Identify which cell holds the provided text, then report its (x, y) central coordinate. 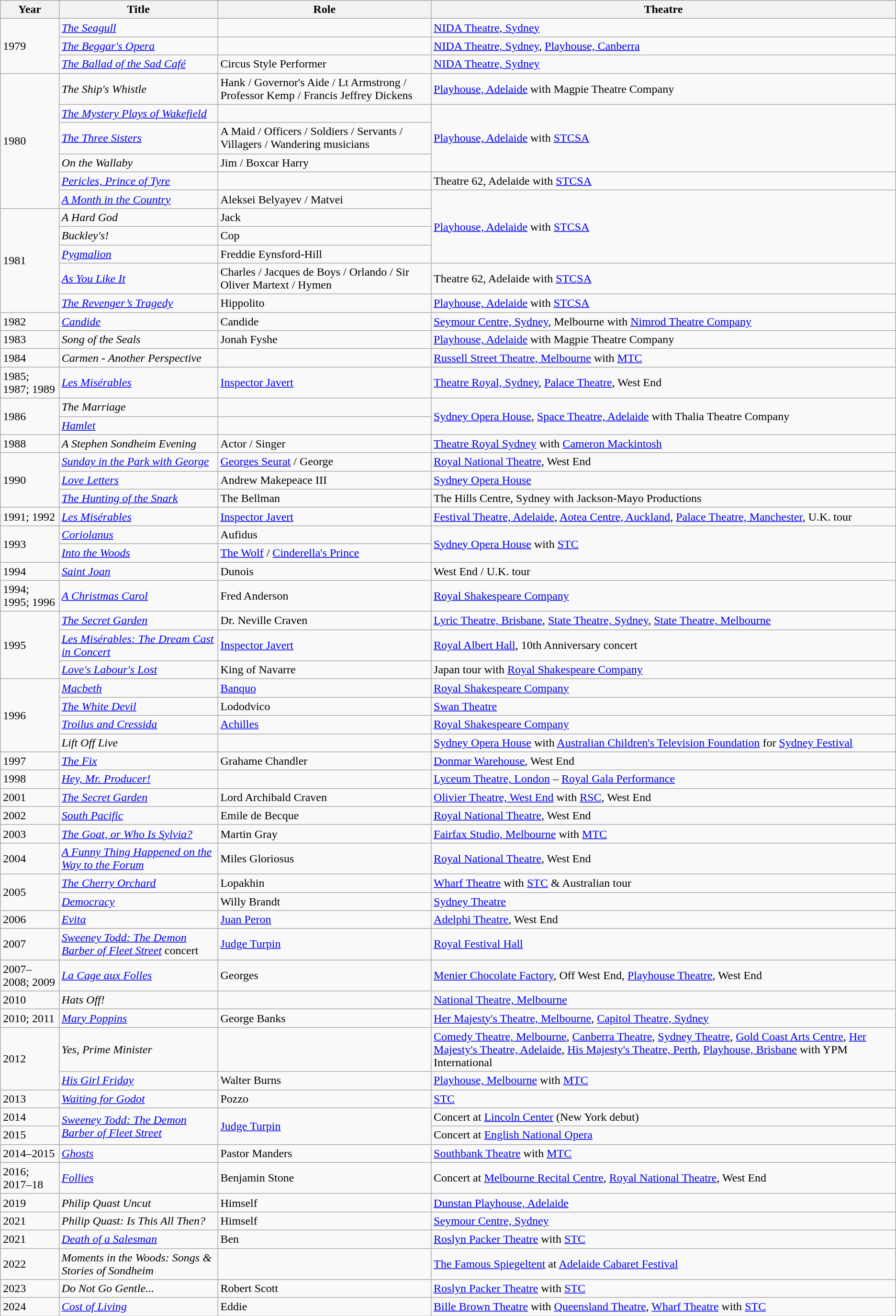
1985; 1987; 1989 (30, 383)
Southbank Theatre with MTC (663, 1153)
Menier Chocolate Factory, Off West End, Playhouse Theatre, West End (663, 975)
Pericles, Prince of Tyre (138, 181)
Sydney Theatre (663, 901)
A Month in the Country (138, 199)
1979 (30, 46)
Fairfax Studio, Melbourne with MTC (663, 834)
2012 (30, 1059)
Troilus and Cressida (138, 725)
The Revenger’s Tragedy (138, 303)
Ghosts (138, 1153)
1986 (30, 416)
Carmen - Another Perspective (138, 358)
Pozzo (325, 1099)
Year (30, 10)
1997 (30, 761)
Walter Burns (325, 1081)
2023 (30, 1289)
Philip Quast: Is This All Then? (138, 1221)
Royal Festival Hall (663, 945)
2019 (30, 1203)
Sunday in the Park with George (138, 462)
1993 (30, 544)
Lift Off Live (138, 743)
Russell Street Theatre, Melbourne with MTC (663, 358)
1988 (30, 444)
Willy Brandt (325, 901)
2010; 2011 (30, 1018)
Grahame Chandler (325, 761)
Actor / Singer (325, 444)
Dr. Neville Craven (325, 621)
The Fix (138, 761)
Eddie (325, 1307)
Death of a Salesman (138, 1239)
Olivier Theatre, West End with RSC, West End (663, 797)
Saint Joan (138, 571)
Evita (138, 920)
A Christmas Carol (138, 596)
Theatre (663, 10)
2007–2008; 2009 (30, 975)
The Seagull (138, 28)
Swan Theatre (663, 706)
Robert Scott (325, 1289)
The Hunting of the Snark (138, 498)
Coriolanus (138, 535)
La Cage aux Folles (138, 975)
Philip Quast Uncut (138, 1203)
The Ship's Whistle (138, 89)
Pygmalion (138, 254)
2015 (30, 1135)
Fred Anderson (325, 596)
1991; 1992 (30, 516)
Concert at Lincoln Center (New York debut) (663, 1117)
Jack (325, 217)
1980 (30, 141)
Concert at English National Opera (663, 1135)
2006 (30, 920)
Lyceum Theatre, London – Royal Gala Performance (663, 779)
1983 (30, 340)
His Girl Friday (138, 1081)
A Stephen Sondheim Evening (138, 444)
King of Navarre (325, 670)
Hamlet (138, 425)
Pastor Manders (325, 1153)
As You Like It (138, 279)
The White Devil (138, 706)
Sydney Opera House with STC (663, 544)
Lopakhin (325, 883)
Theatre Royal Sydney with Cameron Mackintosh (663, 444)
2014 (30, 1117)
2005 (30, 892)
The Hills Centre, Sydney with Jackson-Mayo Productions (663, 498)
Mary Poppins (138, 1018)
South Pacific (138, 815)
Aleksei Belyayev / Matvei (325, 199)
Emile de Becque (325, 815)
Role (325, 10)
2002 (30, 815)
The Three Sisters (138, 138)
Freddie Eynsford-Hill (325, 254)
Circus Style Performer (325, 64)
Sweeney Todd: The Demon Barber of Fleet Street concert (138, 945)
Japan tour with Royal Shakespeare Company (663, 670)
Bille Brown Theatre with Queensland Theatre, Wharf Theatre with STC (663, 1307)
1994; 1995; 1996 (30, 596)
2001 (30, 797)
Banquo (325, 688)
Follies (138, 1178)
On the Wallaby (138, 163)
Do Not Go Gentle... (138, 1289)
The Famous Spiegeltent at Adelaide Cabaret Festival (663, 1263)
A Hard God (138, 217)
The Beggar's Opera (138, 46)
Dunois (325, 571)
The Mystery Plays of Wakefield (138, 113)
Achilles (325, 725)
1998 (30, 779)
Lododvico (325, 706)
Lord Archibald Craven (325, 797)
Dunstan Playhouse, Adelaide (663, 1203)
Ben (325, 1239)
2013 (30, 1099)
Martin Gray (325, 834)
Song of the Seals (138, 340)
Love Letters (138, 480)
Miles Gloriosus (325, 859)
Cost of Living (138, 1307)
Lyric Theatre, Brisbane, State Theatre, Sydney, State Theatre, Melbourne (663, 621)
2007 (30, 945)
Jonah Fyshe (325, 340)
Andrew Makepeace III (325, 480)
Juan Peron (325, 920)
Georges (325, 975)
The Goat, or Who Is Sylvia? (138, 834)
1982 (30, 322)
Concert at Melbourne Recital Centre, Royal National Theatre, West End (663, 1178)
Sydney Opera House with Australian Children's Television Foundation for Sydney Festival (663, 743)
Les Misérables: The Dream Cast in Concert (138, 645)
Cop (325, 235)
George Banks (325, 1018)
The Bellman (325, 498)
Benjamin Stone (325, 1178)
Hippolito (325, 303)
1995 (30, 645)
2022 (30, 1263)
Wharf Theatre with STC & Australian tour (663, 883)
2014–2015 (30, 1153)
Royal Albert Hall, 10th Anniversary concert (663, 645)
2003 (30, 834)
Aufidus (325, 535)
Georges Seurat / George (325, 462)
2010 (30, 1000)
Sydney Opera House (663, 480)
The Wolf / Cinderella's Prince (325, 553)
NIDA Theatre, Sydney, Playhouse, Canberra (663, 46)
1984 (30, 358)
West End / U.K. tour (663, 571)
2016; 2017–18 (30, 1178)
A Funny Thing Happened on the Way to the Forum (138, 859)
1990 (30, 480)
Hats Off! (138, 1000)
Hank / Governor's Aide / Lt Armstrong / Professor Kemp / Francis Jeffrey Dickens (325, 89)
1994 (30, 571)
Moments in the Woods: Songs & Stories of Sondheim (138, 1263)
National Theatre, Melbourne (663, 1000)
Donmar Warehouse, West End (663, 761)
The Ballad of the Sad Café (138, 64)
Democracy (138, 901)
2024 (30, 1307)
Seymour Centre, Sydney (663, 1221)
Into the Woods (138, 553)
Hey, Mr. Producer! (138, 779)
Theatre Royal, Sydney, Palace Theatre, West End (663, 383)
Jim / Boxcar Harry (325, 163)
Playhouse, Melbourne with MTC (663, 1081)
Title (138, 10)
A Maid / Officers / Soldiers / Servants / Villagers / Wandering musicians (325, 138)
The Cherry Orchard (138, 883)
1996 (30, 715)
Her Majesty's Theatre, Melbourne, Capitol Theatre, Sydney (663, 1018)
Yes, Prime Minister (138, 1049)
Waiting for Godot (138, 1099)
Charles / Jacques de Boys / Orlando / Sir Oliver Martext / Hymen (325, 279)
2004 (30, 859)
Sydney Opera House, Space Theatre, Adelaide with Thalia Theatre Company (663, 416)
Seymour Centre, Sydney, Melbourne with Nimrod Theatre Company (663, 322)
Love's Labour's Lost (138, 670)
Buckley's! (138, 235)
Adelphi Theatre, West End (663, 920)
Festival Theatre, Adelaide, Aotea Centre, Auckland, Palace Theatre, Manchester, U.K. tour (663, 516)
1981 (30, 260)
The Marriage (138, 407)
STC (663, 1099)
Sweeney Todd: The Demon Barber of Fleet Street (138, 1126)
Macbeth (138, 688)
